Determine the (X, Y) coordinate at the center of the cell enclosing the given text.  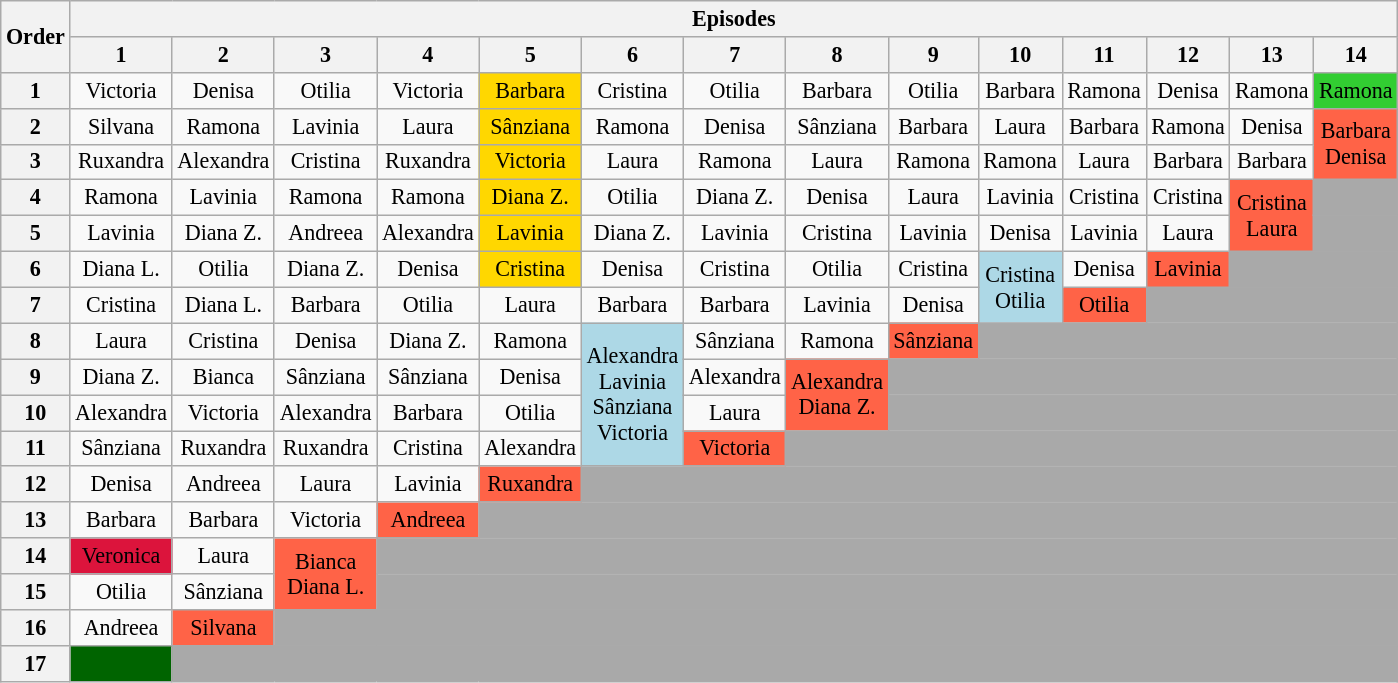
CristinaLaura (1272, 216)
Episodes (734, 18)
AlexandraDiana Z. (837, 395)
15 (36, 591)
Veronica (121, 556)
16 (36, 627)
Order (36, 36)
BiancaDiana L. (325, 574)
CristinaOtilia (1020, 287)
17 (36, 663)
AlexandraLaviniaSânzianaVictoria (632, 394)
Bianca (223, 377)
BarbaraDenisa (1356, 144)
